Return [X, Y] of the center of cell containing provided text 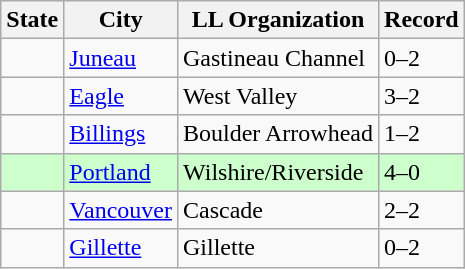
Vancouver [121, 210]
City [121, 20]
Record [422, 20]
3–2 [422, 96]
2–2 [422, 210]
Billings [121, 134]
Wilshire/Riverside [278, 172]
Juneau [121, 58]
Boulder Arrowhead [278, 134]
Cascade [278, 210]
LL Organization [278, 20]
4–0 [422, 172]
Eagle [121, 96]
Portland [121, 172]
State [32, 20]
West Valley [278, 96]
Gastineau Channel [278, 58]
1–2 [422, 134]
